Return the [x, y] coordinate for the center point of the cell that contains the specified text.  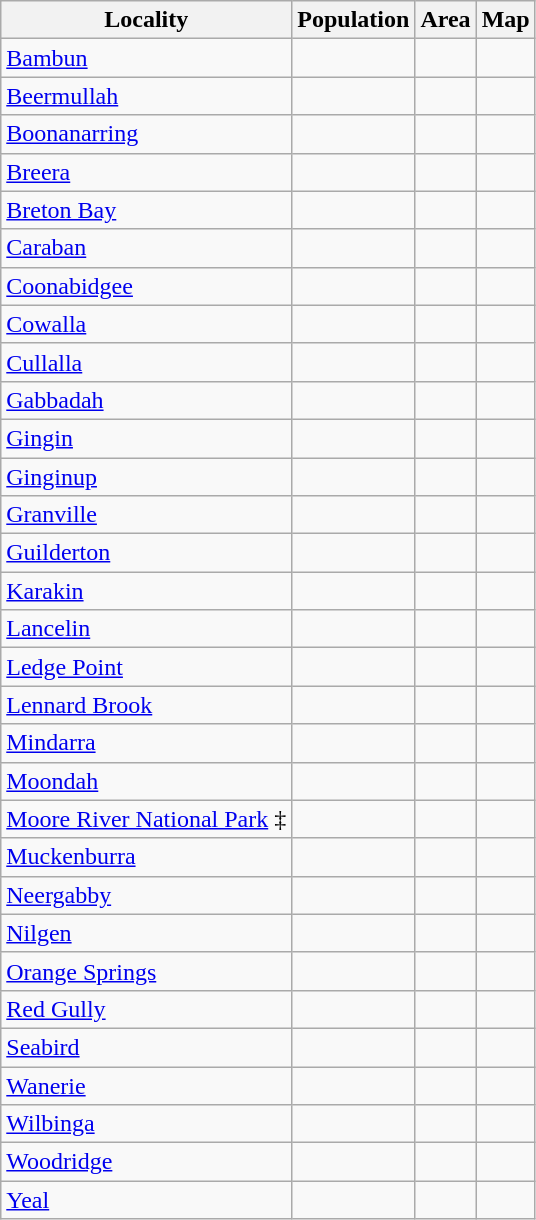
Neergabby [146, 895]
Orange Springs [146, 971]
Yeal [146, 1200]
Ginginup [146, 477]
Karakin [146, 591]
Wanerie [146, 1085]
Population [354, 20]
Lennard Brook [146, 705]
Lancelin [146, 629]
Muckenburra [146, 857]
Moondah [146, 781]
Area [446, 20]
Cowalla [146, 324]
Nilgen [146, 933]
Mindarra [146, 743]
Wilbinga [146, 1124]
Cullalla [146, 362]
Boonanarring [146, 134]
Woodridge [146, 1162]
Breton Bay [146, 210]
Breera [146, 172]
Moore River National Park ‡ [146, 819]
Seabird [146, 1047]
Bambun [146, 58]
Caraban [146, 248]
Beermullah [146, 96]
Ledge Point [146, 667]
Gabbadah [146, 400]
Red Gully [146, 1009]
Map [506, 20]
Guilderton [146, 553]
Gingin [146, 438]
Locality [146, 20]
Granville [146, 515]
Coonabidgee [146, 286]
